Return the (x, y) coordinate for the center point of the cell that contains the specified text.  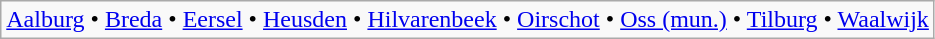
Aalburg • Breda • Eersel • Heusden • Hilvarenbeek • Oirschot • Oss (mun.) • Tilburg • Waalwijk (468, 20)
